Pinpoint the cell where the given text exists, returning its [X, Y] midpoint coordinate. 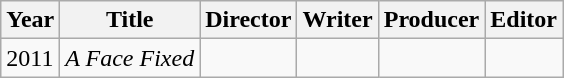
A Face Fixed [130, 58]
Director [248, 20]
Producer [432, 20]
Editor [524, 20]
Title [130, 20]
Year [30, 20]
Writer [338, 20]
2011 [30, 58]
